For the text-containing cell, return its midpoint in (X, Y) coordinate format. 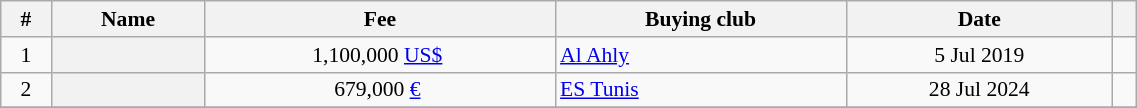
Al Ahly (700, 55)
ES Tunis (700, 90)
# (26, 19)
Name (128, 19)
679,000 € (380, 90)
1,100,000 US$ (380, 55)
2 (26, 90)
Buying club (700, 19)
Date (979, 19)
28 Jul 2024 (979, 90)
5 Jul 2019 (979, 55)
Fee (380, 19)
1 (26, 55)
